Search for the cell housing the specified text and yield its [x, y] center coordinate. 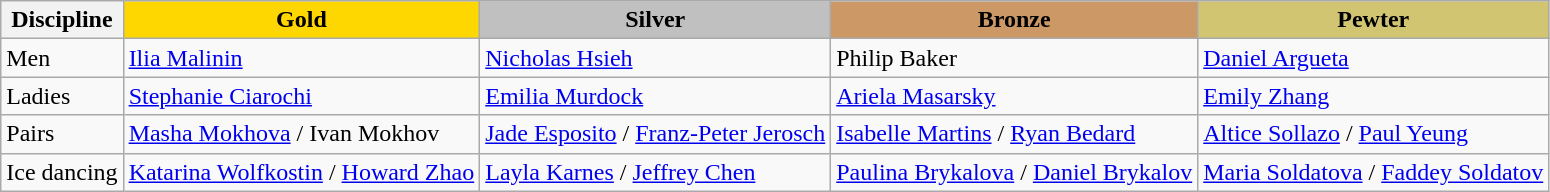
Ladies [62, 96]
Paulina Brykalova / Daniel Brykalov [1014, 172]
Layla Karnes / Jeffrey Chen [656, 172]
Emilia Murdock [656, 96]
Bronze [1014, 20]
Isabelle Martins / Ryan Bedard [1014, 134]
Emily Zhang [1374, 96]
Stephanie Ciarochi [302, 96]
Men [62, 58]
Altice Sollazo / Paul Yeung [1374, 134]
Discipline [62, 20]
Silver [656, 20]
Nicholas Hsieh [656, 58]
Ilia Malinin [302, 58]
Philip Baker [1014, 58]
Pairs [62, 134]
Pewter [1374, 20]
Daniel Argueta [1374, 58]
Maria Soldatova / Faddey Soldatov [1374, 172]
Ice dancing [62, 172]
Jade Esposito / Franz-Peter Jerosch [656, 134]
Katarina Wolfkostin / Howard Zhao [302, 172]
Ariela Masarsky [1014, 96]
Gold [302, 20]
Masha Mokhova / Ivan Mokhov [302, 134]
